Pinpoint the cell where the given text exists, returning its (X, Y) midpoint coordinate. 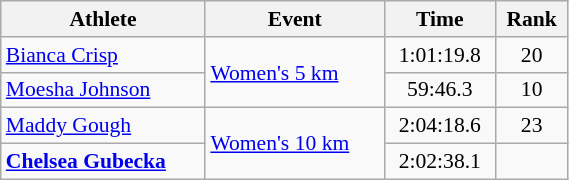
59:46.3 (440, 90)
23 (532, 126)
Maddy Gough (104, 126)
Chelsea Gubecka (104, 162)
Bianca Crisp (104, 55)
Event (294, 19)
2:02:38.1 (440, 162)
Moesha Johnson (104, 90)
Women's 5 km (294, 72)
Time (440, 19)
Women's 10 km (294, 144)
Athlete (104, 19)
Rank (532, 19)
20 (532, 55)
1:01:19.8 (440, 55)
2:04:18.6 (440, 126)
10 (532, 90)
